Capture the cell that displays the provided text and extract its (X, Y) central coordinate. 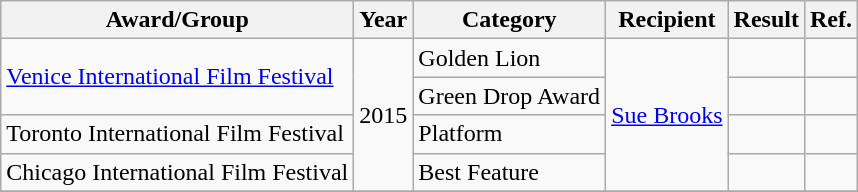
2015 (384, 115)
Result (766, 20)
Ref. (830, 20)
Green Drop Award (510, 96)
Toronto International Film Festival (178, 134)
Award/Group (178, 20)
Sue Brooks (667, 115)
Platform (510, 134)
Venice International Film Festival (178, 77)
Best Feature (510, 172)
Golden Lion (510, 58)
Category (510, 20)
Recipient (667, 20)
Chicago International Film Festival (178, 172)
Year (384, 20)
